Return [x, y] of the center of cell containing provided text 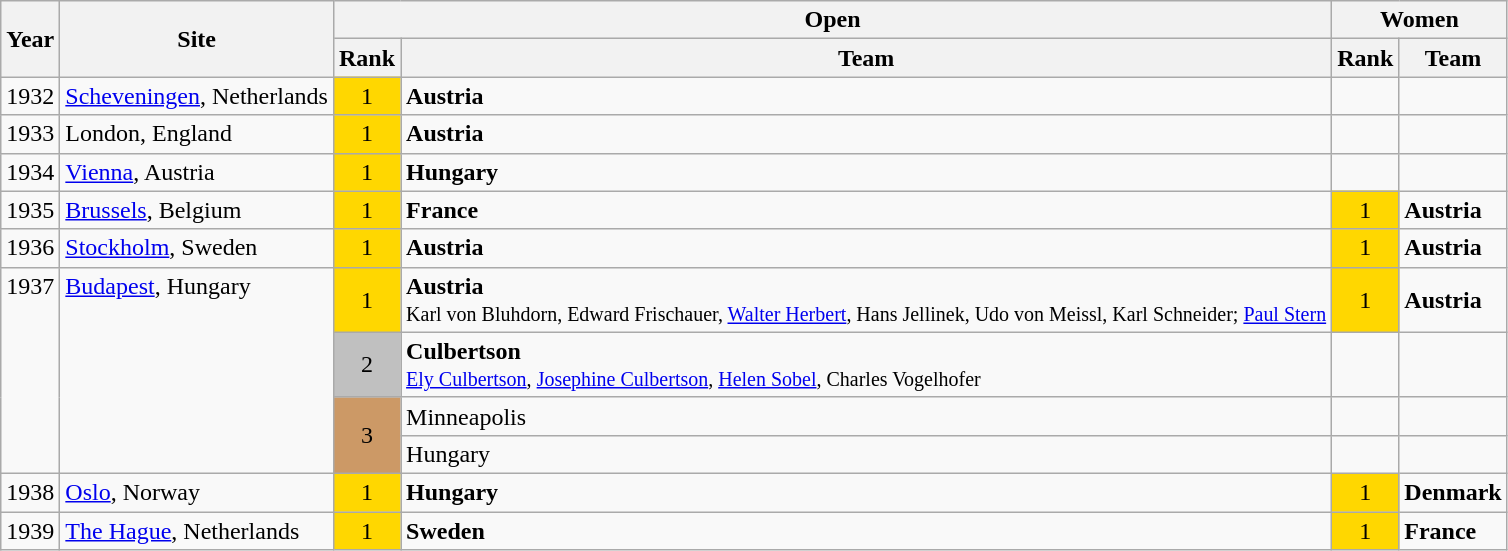
1937 [30, 370]
Stockholm, Sweden [197, 248]
Open [832, 20]
2 [366, 364]
Budapest, Hungary [197, 370]
Culbertson Ely Culbertson, Josephine Culbertson, Helen Sobel, Charles Vogelhofer [866, 364]
1939 [30, 531]
Scheveningen, Netherlands [197, 96]
3 [366, 435]
Brussels, Belgium [197, 210]
1932 [30, 96]
Year [30, 39]
Women [1420, 20]
Sweden [866, 531]
Austria Karl von Bluhdorn, Edward Frischauer, Walter Herbert, Hans Jellinek, Udo von Meissl, Karl Schneider; Paul Stern [866, 300]
London, England [197, 134]
1935 [30, 210]
Minneapolis [866, 416]
Oslo, Norway [197, 492]
Vienna, Austria [197, 172]
1934 [30, 172]
1933 [30, 134]
The Hague, Netherlands [197, 531]
1938 [30, 492]
Site [197, 39]
Denmark [1453, 492]
1936 [30, 248]
